Find where the given text appears and provide that cell's center as [X, Y] coordinate. 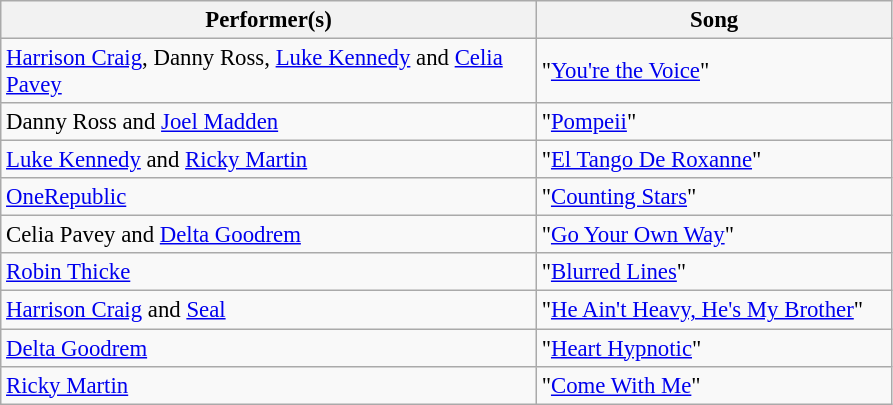
"Counting Stars" [714, 197]
Luke Kennedy and Ricky Martin [269, 160]
"Go Your Own Way" [714, 235]
"You're the Voice" [714, 72]
"Come With Me" [714, 385]
Celia Pavey and Delta Goodrem [269, 235]
OneRepublic [269, 197]
Song [714, 20]
Performer(s) [269, 20]
Delta Goodrem [269, 348]
Robin Thicke [269, 273]
"El Tango De Roxanne" [714, 160]
Ricky Martin [269, 385]
"Heart Hypnotic" [714, 348]
Harrison Craig and Seal [269, 310]
Danny Ross and Joel Madden [269, 122]
"Pompeii" [714, 122]
"He Ain't Heavy, He's My Brother" [714, 310]
Harrison Craig, Danny Ross, Luke Kennedy and Celia Pavey [269, 72]
"Blurred Lines" [714, 273]
